Extract the [x, y] coordinate from the center of the cell holding the provided text.  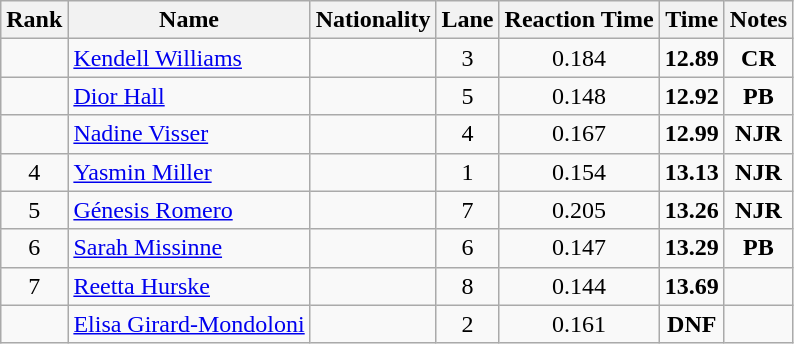
0.205 [579, 210]
Génesis Romero [189, 210]
Time [692, 20]
Reetta Hurske [189, 286]
Nadine Visser [189, 134]
0.154 [579, 172]
1 [468, 172]
0.147 [579, 248]
Sarah Missinne [189, 248]
13.26 [692, 210]
Rank [34, 20]
Notes [758, 20]
13.13 [692, 172]
3 [468, 58]
DNF [692, 324]
13.29 [692, 248]
0.148 [579, 96]
Nationality [373, 20]
8 [468, 286]
0.144 [579, 286]
Reaction Time [579, 20]
0.161 [579, 324]
13.69 [692, 286]
12.92 [692, 96]
0.167 [579, 134]
Kendell Williams [189, 58]
Lane [468, 20]
12.99 [692, 134]
Name [189, 20]
Dior Hall [189, 96]
2 [468, 324]
12.89 [692, 58]
CR [758, 58]
0.184 [579, 58]
Yasmin Miller [189, 172]
Elisa Girard-Mondoloni [189, 324]
